Determine the [x, y] coordinate at the center of the cell enclosing the given text.  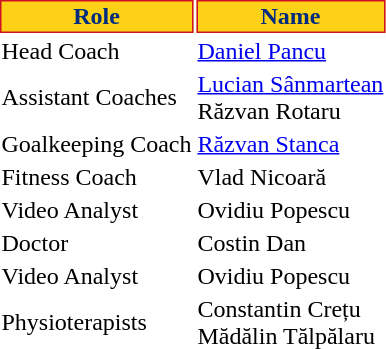
Goalkeeping Coach [96, 144]
Răzvan Stanca [290, 144]
Assistant Coaches [96, 98]
Role [96, 16]
Head Coach [96, 51]
Lucian Sânmartean Răzvan Rotaru [290, 98]
Name [290, 16]
Fitness Coach [96, 177]
Costin Dan [290, 243]
Vlad Nicoară [290, 177]
Daniel Pancu [290, 51]
Doctor [96, 243]
